Scan for the cell matching the given text and deliver its (x, y) coordinate at center. 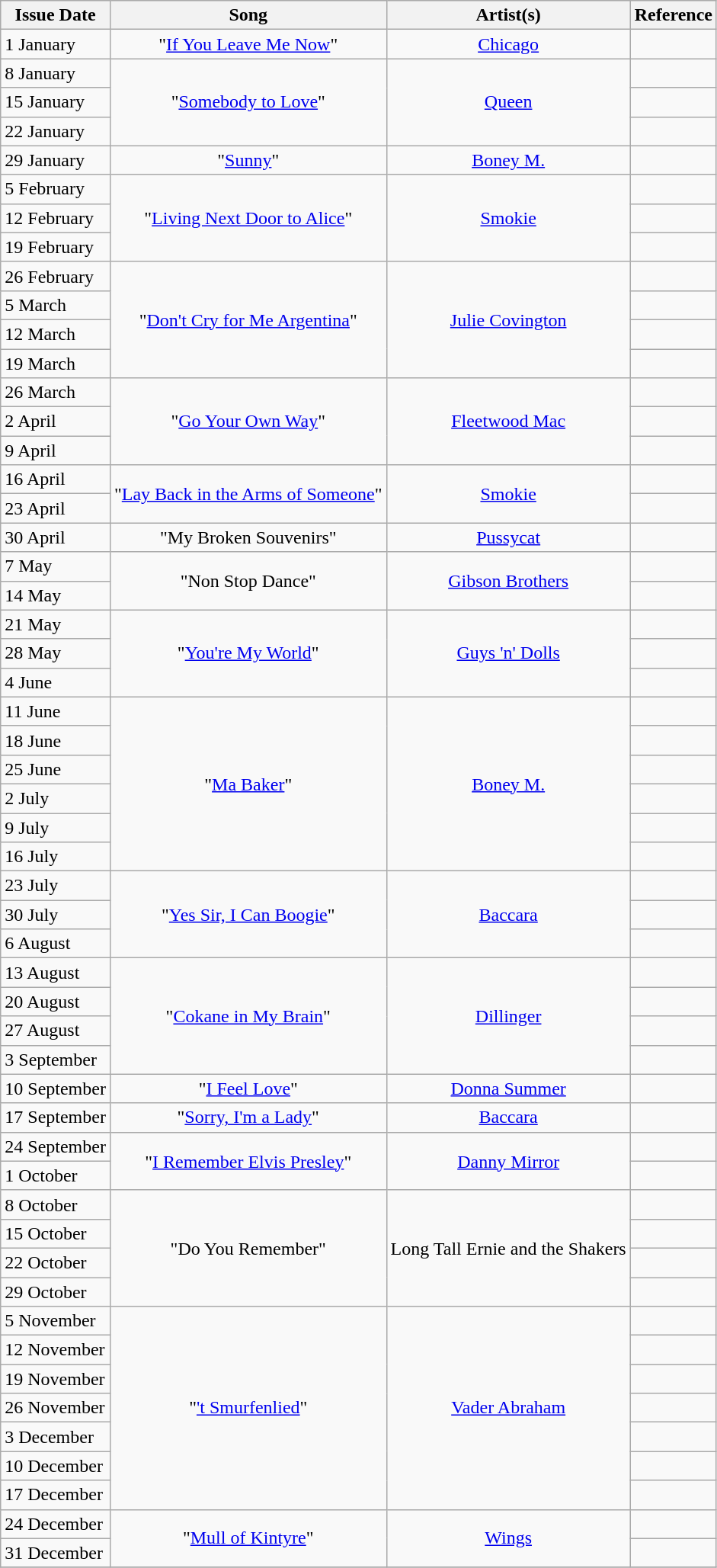
Chicago (508, 44)
Gibson Brothers (508, 581)
"Do You Remember" (248, 1248)
"You're My World" (248, 653)
30 July (56, 915)
2 April (56, 422)
"Go Your Own Way" (248, 422)
9 July (56, 827)
9 April (56, 451)
31 December (56, 1553)
26 November (56, 1408)
8 January (56, 73)
21 May (56, 624)
22 October (56, 1262)
17 September (56, 1117)
12 March (56, 334)
2 July (56, 798)
29 January (56, 160)
Queen (508, 102)
4 June (56, 682)
"Living Next Door to Alice" (248, 218)
14 May (56, 595)
Long Tall Ernie and the Shakers (508, 1248)
25 June (56, 769)
20 August (56, 1002)
12 February (56, 218)
6 August (56, 944)
"'t Smurfenlied" (248, 1408)
"Don't Cry for Me Argentina" (248, 319)
Vader Abraham (508, 1408)
18 June (56, 740)
3 September (56, 1060)
26 March (56, 393)
24 September (56, 1146)
19 February (56, 247)
19 November (56, 1379)
Wings (508, 1538)
"Somebody to Love" (248, 102)
"Lay Back in the Arms of Someone" (248, 494)
Artist(s) (508, 15)
"Sunny" (248, 160)
23 July (56, 886)
17 December (56, 1495)
Dillinger (508, 1016)
11 June (56, 711)
Fleetwood Mac (508, 422)
Danny Mirror (508, 1161)
"Mull of Kintyre" (248, 1538)
29 October (56, 1292)
15 January (56, 102)
8 October (56, 1204)
19 March (56, 364)
13 August (56, 973)
27 August (56, 1031)
Issue Date (56, 15)
"I Remember Elvis Presley" (248, 1161)
3 December (56, 1437)
"Yes Sir, I Can Boogie" (248, 915)
22 January (56, 131)
16 July (56, 857)
5 February (56, 189)
Guys 'n' Dolls (508, 653)
Donna Summer (508, 1089)
1 January (56, 44)
Pussycat (508, 537)
"Sorry, I'm a Lady" (248, 1117)
5 March (56, 305)
16 April (56, 479)
26 February (56, 276)
1 October (56, 1175)
"Non Stop Dance" (248, 581)
10 December (56, 1466)
"I Feel Love" (248, 1089)
12 November (56, 1350)
5 November (56, 1321)
10 September (56, 1089)
23 April (56, 508)
15 October (56, 1233)
"Ma Baker" (248, 784)
30 April (56, 537)
24 December (56, 1524)
"Cokane in My Brain" (248, 1016)
Song (248, 15)
"My Broken Souvenirs" (248, 537)
7 May (56, 566)
Reference (674, 15)
"If You Leave Me Now" (248, 44)
28 May (56, 653)
Julie Covington (508, 319)
